Determine the (X, Y) coordinate at the center of the cell enclosing the given text.  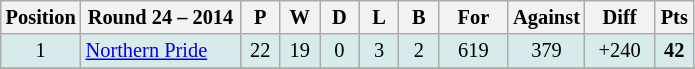
2 (419, 51)
L (379, 17)
For (474, 17)
Northern Pride (161, 51)
Pts (674, 17)
Diff (620, 17)
22 (260, 51)
0 (340, 51)
P (260, 17)
619 (474, 51)
Round 24 – 2014 (161, 17)
379 (546, 51)
W (300, 17)
Against (546, 17)
19 (300, 51)
42 (674, 51)
3 (379, 51)
Position (41, 17)
+240 (620, 51)
D (340, 17)
1 (41, 51)
B (419, 17)
